From the cell containing the given text, extract its center point as [X, Y] coordinate. 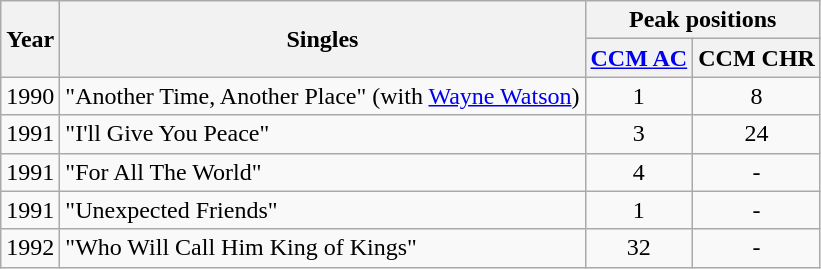
24 [757, 134]
"Unexpected Friends" [322, 210]
4 [639, 172]
"I'll Give You Peace" [322, 134]
"Another Time, Another Place" (with Wayne Watson) [322, 96]
Peak positions [702, 20]
CCM CHR [757, 58]
CCM AC [639, 58]
1992 [30, 248]
3 [639, 134]
8 [757, 96]
Singles [322, 39]
"Who Will Call Him King of Kings" [322, 248]
32 [639, 248]
Year [30, 39]
1990 [30, 96]
"For All The World" [322, 172]
